Locate the cell with the specified text and output its (X, Y) center coordinate. 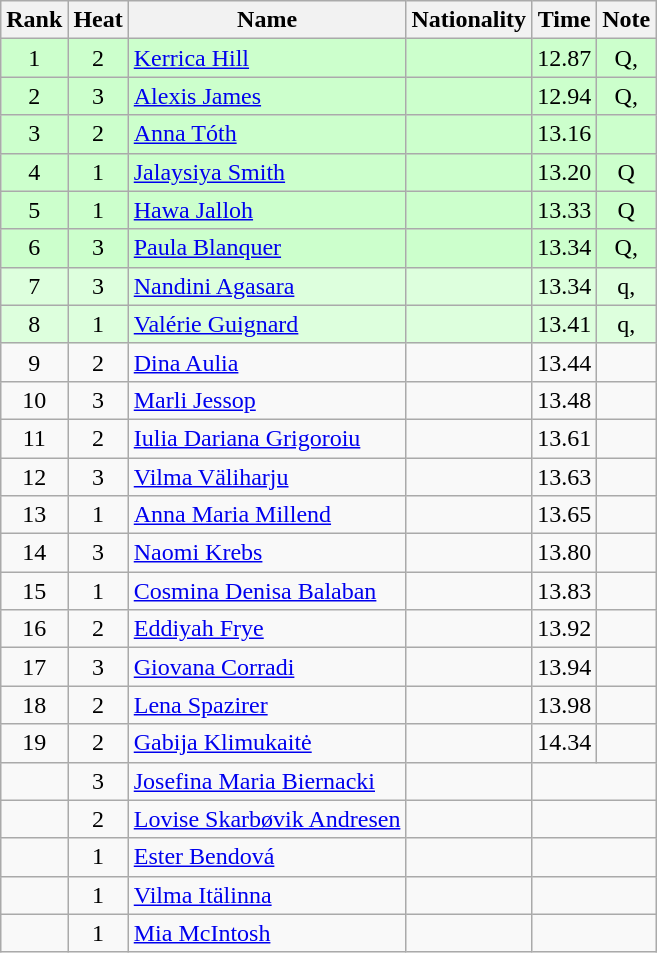
Nandini Agasara (267, 286)
Eddiyah Frye (267, 629)
13.94 (564, 667)
14 (34, 553)
12.87 (564, 58)
Valérie Guignard (267, 324)
13.41 (564, 324)
13.80 (564, 553)
13 (34, 515)
13.33 (564, 210)
Vilma Itälinna (267, 895)
Hawa Jalloh (267, 210)
Cosmina Denisa Balaban (267, 591)
12.94 (564, 96)
Lena Spazirer (267, 705)
13.65 (564, 515)
Mia McIntosh (267, 933)
13.16 (564, 134)
6 (34, 248)
Naomi Krebs (267, 553)
Jalaysiya Smith (267, 172)
5 (34, 210)
Rank (34, 20)
10 (34, 400)
13.63 (564, 477)
Alexis James (267, 96)
19 (34, 743)
13.61 (564, 438)
14.34 (564, 743)
13.48 (564, 400)
13.98 (564, 705)
Time (564, 20)
Vilma Väliharju (267, 477)
Ester Bendová (267, 857)
11 (34, 438)
Nationality (469, 20)
Lovise Skarbøvik Andresen (267, 819)
7 (34, 286)
Anna Maria Millend (267, 515)
Kerrica Hill (267, 58)
9 (34, 362)
12 (34, 477)
Anna Tóth (267, 134)
Josefina Maria Biernacki (267, 781)
15 (34, 591)
4 (34, 172)
13.44 (564, 362)
Marli Jessop (267, 400)
17 (34, 667)
Iulia Dariana Grigoroiu (267, 438)
Heat (98, 20)
Giovana Corradi (267, 667)
13.20 (564, 172)
18 (34, 705)
Paula Blanquer (267, 248)
13.92 (564, 629)
13.83 (564, 591)
Dina Aulia (267, 362)
16 (34, 629)
Gabija Klimukaitė (267, 743)
Name (267, 20)
8 (34, 324)
Note (626, 20)
